Locate the cell with the specified text and output its [X, Y] center coordinate. 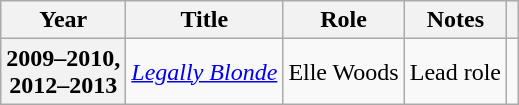
Notes [455, 20]
Title [204, 20]
Lead role [455, 72]
Year [64, 20]
Role [344, 20]
Elle Woods [344, 72]
Legally Blonde [204, 72]
2009–2010,2012–2013 [64, 72]
